Return the [x, y] coordinate for the center point of the cell that contains the specified text.  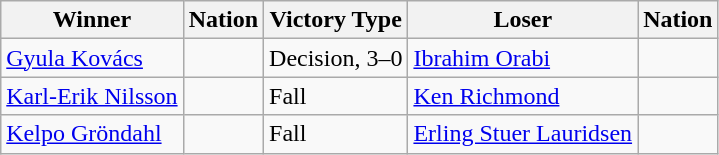
Erling Stuer Lauridsen [523, 134]
Ken Richmond [523, 96]
Winner [92, 20]
Loser [523, 20]
Karl-Erik Nilsson [92, 96]
Kelpo Gröndahl [92, 134]
Ibrahim Orabi [523, 58]
Gyula Kovács [92, 58]
Victory Type [336, 20]
Decision, 3–0 [336, 58]
